Provide the [x, y] coordinate of the cell's center where the given text is located.  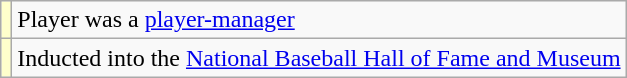
Inducted into the National Baseball Hall of Fame and Museum [319, 58]
Player was a player-manager [319, 20]
